Search for the cell housing the specified text and yield its (x, y) center coordinate. 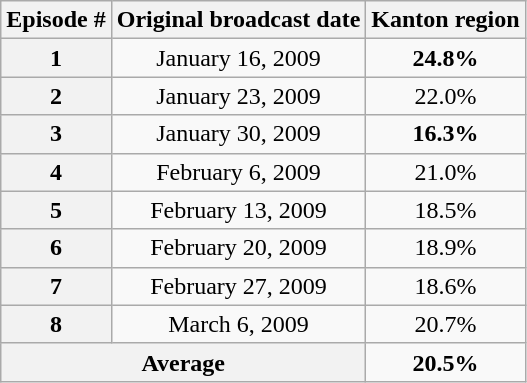
6 (56, 248)
January 16, 2009 (238, 58)
Kanton region (446, 20)
1 (56, 58)
20.5% (446, 362)
February 20, 2009 (238, 248)
18.5% (446, 210)
4 (56, 172)
Original broadcast date (238, 20)
January 23, 2009 (238, 96)
February 27, 2009 (238, 286)
Average (184, 362)
February 13, 2009 (238, 210)
February 6, 2009 (238, 172)
22.0% (446, 96)
24.8% (446, 58)
7 (56, 286)
March 6, 2009 (238, 324)
3 (56, 134)
8 (56, 324)
Episode # (56, 20)
16.3% (446, 134)
January 30, 2009 (238, 134)
18.6% (446, 286)
21.0% (446, 172)
18.9% (446, 248)
20.7% (446, 324)
2 (56, 96)
5 (56, 210)
